Find where the given text appears and provide that cell's center as [x, y] coordinate. 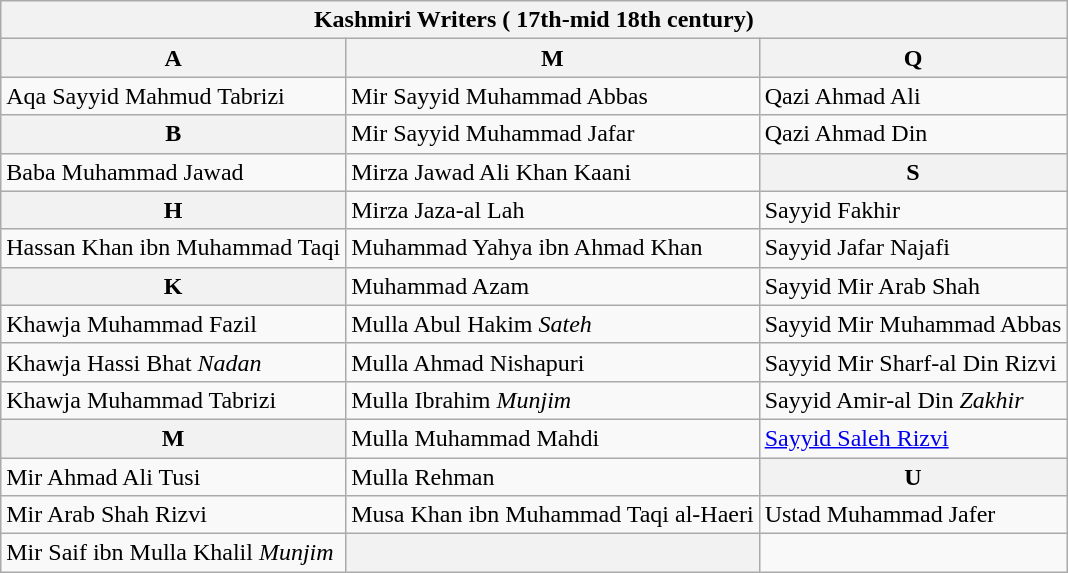
Sayyid Mir Arab Shah [913, 286]
Mulla Muhammad Mahdi [553, 438]
Sayyid Amir-al Din Zakhir [913, 400]
Q [913, 58]
K [174, 286]
Khawja Muhammad Fazil [174, 324]
Qazi Ahmad Ali [913, 96]
Muhammad Azam [553, 286]
U [913, 477]
Kashmiri Writers ( 17th-mid 18th century) [534, 20]
Sayyid Jafar Najafi [913, 248]
Sayyid Mir Sharf-al Din Rizvi [913, 362]
Mir Ahmad Ali Tusi [174, 477]
Baba Muhammad Jawad [174, 172]
Mir Sayyid Muhammad Abbas [553, 96]
H [174, 210]
B [174, 134]
Mir Saif ibn Mulla Khalil Munjim [174, 553]
Mulla Abul Hakim Sateh [553, 324]
Aqa Sayyid Mahmud Tabrizi [174, 96]
Muhammad Yahya ibn Ahmad Khan [553, 248]
Ustad Muhammad Jafer [913, 515]
Sayyid Fakhir [913, 210]
Mir Arab Shah Rizvi [174, 515]
Sayyid Saleh Rizvi [913, 438]
Mulla Rehman [553, 477]
Khawja Hassi Bhat Nadan [174, 362]
Mulla Ibrahim Munjim [553, 400]
Mir Sayyid Muhammad Jafar [553, 134]
S [913, 172]
Mirza Jawad Ali Khan Kaani [553, 172]
Hassan Khan ibn Muhammad Taqi [174, 248]
Khawja Muhammad Tabrizi [174, 400]
Mulla Ahmad Nishapuri [553, 362]
Mirza Jaza-al Lah [553, 210]
A [174, 58]
Sayyid Mir Muhammad Abbas [913, 324]
Qazi Ahmad Din [913, 134]
Musa Khan ibn Muhammad Taqi al-Haeri [553, 515]
